Return the [x, y] coordinate for the center point of the cell that contains the specified text.  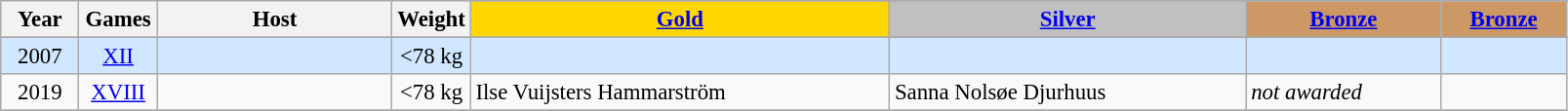
XVIII [118, 92]
Silver [1067, 19]
Host [275, 19]
2019 [40, 92]
not awarded [1344, 92]
Sanna Nolsøe Djurhuus [1067, 92]
Ilse Vuijsters Hammarström [680, 92]
XII [118, 56]
Year [40, 19]
2007 [40, 56]
Gold [680, 19]
Games [118, 19]
Weight [431, 19]
